Detect which cell encompasses the target text, then output its [x, y] center coordinate. 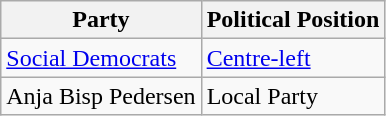
Centre-left [293, 58]
Local Party [293, 96]
Party [101, 20]
Social Democrats [101, 58]
Anja Bisp Pedersen [101, 96]
Political Position [293, 20]
